Pinpoint the cell where the given text exists, returning its (x, y) midpoint coordinate. 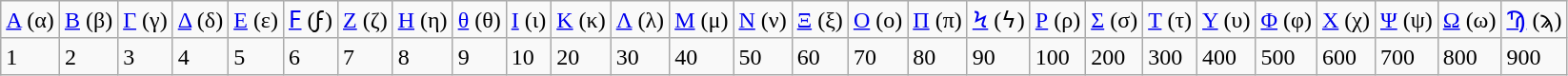
5 (256, 56)
Λ (λ) (640, 20)
1 (30, 56)
9 (479, 56)
Ι (ι) (529, 20)
Β (β) (88, 20)
800 (1469, 56)
Η (η) (423, 20)
80 (937, 56)
500 (1286, 56)
10 (529, 56)
2 (88, 56)
8 (423, 56)
100 (1057, 56)
30 (640, 56)
Μ (μ) (701, 20)
Ω (ω) (1469, 20)
60 (819, 56)
Ξ (ξ) (819, 20)
Ο (ο) (877, 20)
200 (1115, 56)
Ϡ (ϡ) (1534, 20)
Ϝ (ϝ) (311, 20)
900 (1534, 56)
Υ (υ) (1227, 20)
700 (1406, 56)
Τ (τ) (1170, 20)
Ν (ν) (762, 20)
Ψ (ψ) (1406, 20)
70 (877, 56)
40 (701, 56)
300 (1170, 56)
Г (γ) (146, 20)
Ζ (ζ) (366, 20)
Ρ (ρ) (1057, 20)
θ (θ) (479, 20)
6 (311, 56)
50 (762, 56)
400 (1227, 56)
20 (581, 56)
90 (998, 56)
Α (α) (30, 20)
Δ (δ) (200, 20)
Φ (φ) (1286, 20)
3 (146, 56)
Ϟ (ϟ) (998, 20)
600 (1345, 56)
Κ (κ) (581, 20)
Ε (ε) (256, 20)
Σ (σ) (1115, 20)
Π (π) (937, 20)
7 (366, 56)
Χ (χ) (1345, 20)
4 (200, 56)
